Identify which cell holds the provided text, then report its [X, Y] central coordinate. 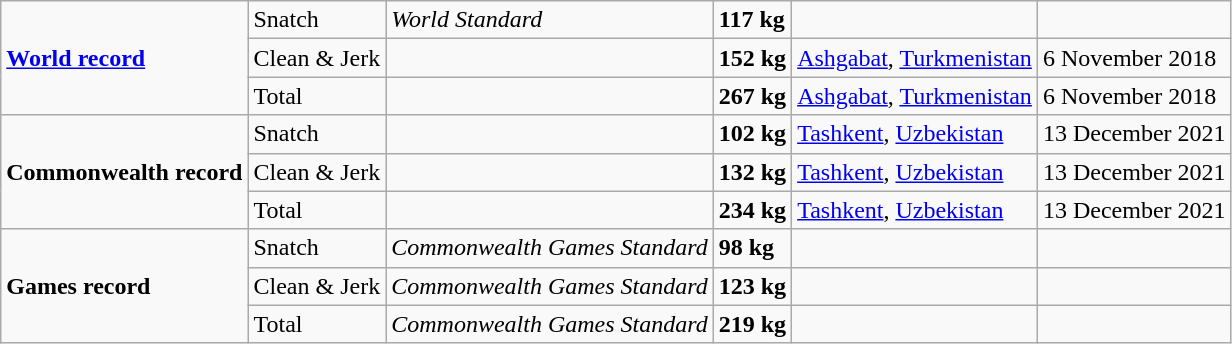
World Standard [550, 20]
123 kg [752, 286]
Commonwealth record [124, 172]
267 kg [752, 96]
152 kg [752, 58]
World record [124, 58]
132 kg [752, 172]
102 kg [752, 134]
98 kg [752, 248]
219 kg [752, 324]
117 kg [752, 20]
Games record [124, 286]
234 kg [752, 210]
